Locate the cell with the specified text and output its [X, Y] center coordinate. 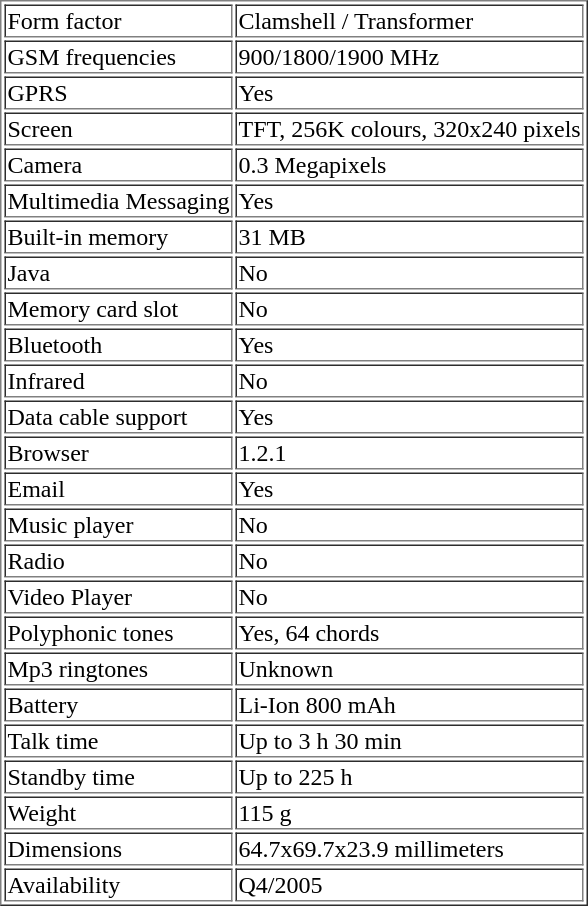
Email [118, 488]
Bluetooth [118, 344]
900/1800/1900 MHz [409, 56]
Mp3 ringtones [118, 668]
GSM frequencies [118, 56]
115 g [409, 812]
Music player [118, 524]
Yes, 64 chords [409, 632]
Camera [118, 164]
64.7x69.7x23.9 millimeters [409, 848]
Up to 225 h [409, 776]
Radio [118, 560]
Screen [118, 128]
Up to 3 h 30 min [409, 740]
1.2.1 [409, 452]
Availability [118, 884]
Standby time [118, 776]
Multimedia Messaging [118, 200]
TFT, 256K colours, 320x240 pixels [409, 128]
Video Player [118, 596]
Weight [118, 812]
Form factor [118, 20]
Java [118, 272]
Li-Ion 800 mAh [409, 704]
Battery [118, 704]
31 MB [409, 236]
Memory card slot [118, 308]
Browser [118, 452]
0.3 Megapixels [409, 164]
Built-in memory [118, 236]
Polyphonic tones [118, 632]
GPRS [118, 92]
Data cable support [118, 416]
Unknown [409, 668]
Q4/2005 [409, 884]
Dimensions [118, 848]
Talk time [118, 740]
Infrared [118, 380]
Clamshell / Transformer [409, 20]
